Return the [X, Y] coordinate for the center point of the cell that contains the specified text.  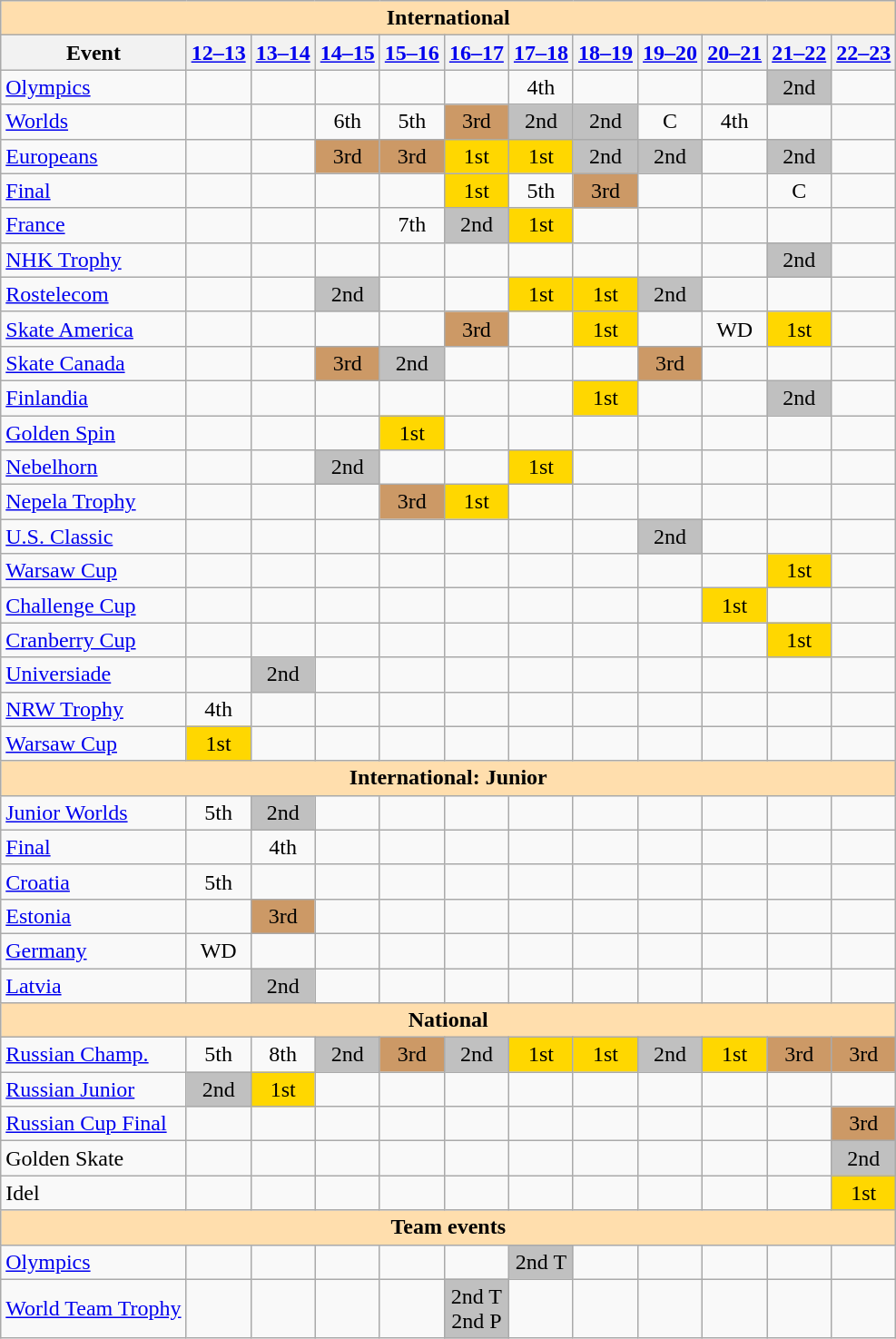
Team events [448, 1227]
Nebelhorn [94, 468]
17–18 [541, 53]
2nd T 2nd P [476, 1309]
18–19 [605, 53]
NRW Trophy [94, 709]
16–17 [476, 53]
Russian Cup Final [94, 1124]
20–21 [735, 53]
Latvia [94, 985]
19–20 [670, 53]
Croatia [94, 881]
Event [94, 53]
International [448, 18]
Universiade [94, 674]
21–22 [799, 53]
Europeans [94, 156]
13–14 [283, 53]
2nd T [541, 1262]
Estonia [94, 916]
6th [347, 122]
14–15 [347, 53]
12–13 [218, 53]
International: Junior [448, 778]
15–16 [412, 53]
Golden Spin [94, 433]
France [94, 225]
Russian Champ. [94, 1055]
Germany [94, 950]
Challenge Cup [94, 606]
22–23 [864, 53]
Rostelecom [94, 294]
Idel [94, 1193]
Worlds [94, 122]
Junior Worlds [94, 812]
7th [412, 225]
World Team Trophy [94, 1309]
Skate America [94, 329]
Russian Junior [94, 1089]
NHK Trophy [94, 260]
Nepela Trophy [94, 502]
U.S. Classic [94, 537]
National [448, 1020]
Cranberry Cup [94, 640]
8th [283, 1055]
Skate Canada [94, 363]
Finlandia [94, 398]
Golden Skate [94, 1158]
